Determine the [x, y] coordinate at the center of the cell enclosing the given text.  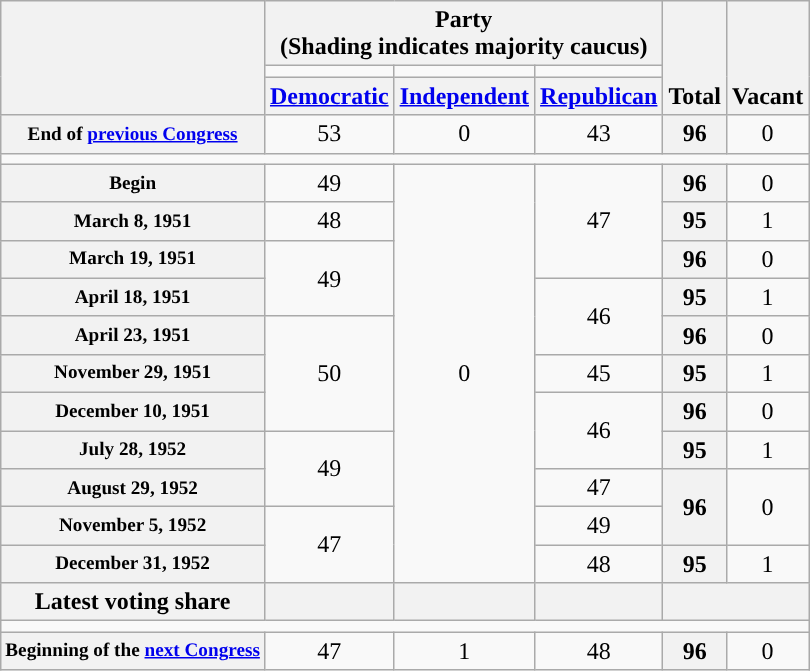
Latest voting share [133, 602]
December 31, 1952 [133, 564]
50 [329, 373]
December 10, 1951 [133, 411]
Total [695, 58]
Begin [133, 183]
August 29, 1952 [133, 488]
Party (Shading indicates majority caucus) [464, 34]
Republican [599, 96]
45 [599, 373]
March 8, 1951 [133, 221]
43 [599, 134]
Vacant [768, 58]
March 19, 1951 [133, 259]
April 23, 1951 [133, 335]
November 5, 1952 [133, 526]
November 29, 1951 [133, 373]
Beginning of the next Congress [133, 651]
Independent [464, 96]
July 28, 1952 [133, 449]
April 18, 1951 [133, 297]
53 [329, 134]
Democratic [329, 96]
End of previous Congress [133, 134]
